Capture the cell that displays the provided text and extract its (x, y) central coordinate. 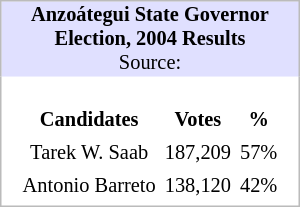
138,120 (198, 186)
Candidates Votes % Tarek W. Saab 187,209 57% Antonio Barreto 138,120 42% (150, 141)
Candidates (89, 120)
Tarek W. Saab (89, 152)
57% (258, 152)
42% (258, 186)
% (258, 120)
187,209 (198, 152)
Anzoátegui State Governor Election, 2004 ResultsSource: (150, 39)
Votes (198, 120)
Antonio Barreto (89, 186)
